Output the (x, y) coordinate of the center of the cell containing the given text.  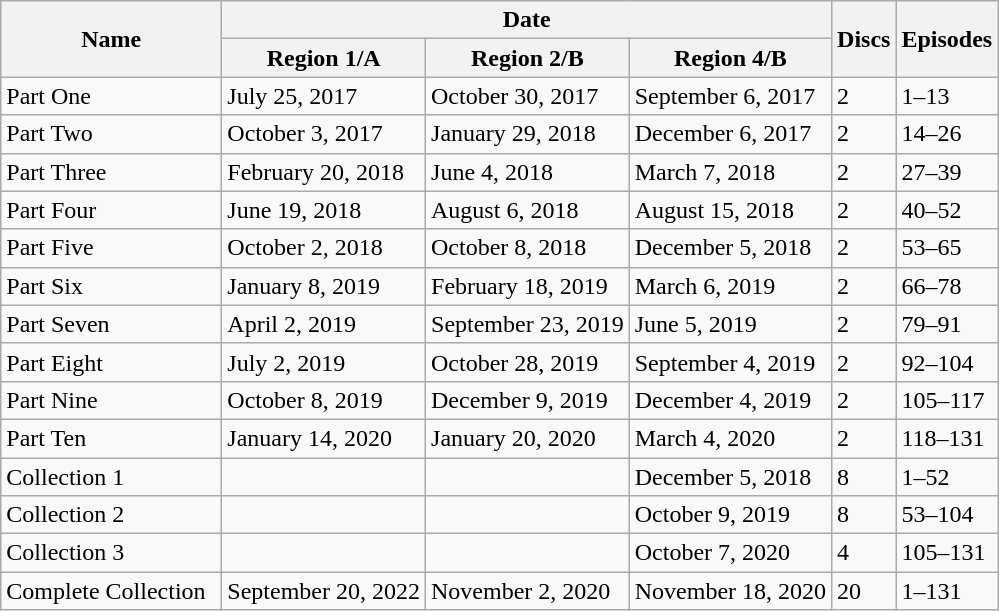
Part Two (112, 134)
Part Five (112, 248)
March 7, 2018 (730, 172)
1–131 (947, 591)
February 20, 2018 (324, 172)
Collection 2 (112, 515)
January 29, 2018 (528, 134)
Region 1/A (324, 58)
Region 4/B (730, 58)
September 20, 2022 (324, 591)
March 4, 2020 (730, 438)
Part Seven (112, 324)
February 18, 2019 (528, 286)
July 25, 2017 (324, 96)
October 2, 2018 (324, 248)
November 2, 2020 (528, 591)
September 4, 2019 (730, 362)
105–117 (947, 400)
Part Six (112, 286)
January 20, 2020 (528, 438)
June 5, 2019 (730, 324)
92–104 (947, 362)
4 (864, 553)
October 9, 2019 (730, 515)
Collection 3 (112, 553)
August 15, 2018 (730, 210)
66–78 (947, 286)
79–91 (947, 324)
August 6, 2018 (528, 210)
September 23, 2019 (528, 324)
October 7, 2020 (730, 553)
July 2, 2019 (324, 362)
Episodes (947, 39)
27–39 (947, 172)
Discs (864, 39)
Name (112, 39)
Part Three (112, 172)
40–52 (947, 210)
105–131 (947, 553)
14–26 (947, 134)
January 8, 2019 (324, 286)
April 2, 2019 (324, 324)
Collection 1 (112, 477)
October 3, 2017 (324, 134)
53–104 (947, 515)
September 6, 2017 (730, 96)
Date (527, 20)
December 6, 2017 (730, 134)
20 (864, 591)
Complete Collection (112, 591)
March 6, 2019 (730, 286)
October 8, 2018 (528, 248)
Region 2/B (528, 58)
October 28, 2019 (528, 362)
October 30, 2017 (528, 96)
October 8, 2019 (324, 400)
June 4, 2018 (528, 172)
Part Nine (112, 400)
December 9, 2019 (528, 400)
53–65 (947, 248)
Part Ten (112, 438)
Part Eight (112, 362)
November 18, 2020 (730, 591)
Part One (112, 96)
1–13 (947, 96)
118–131 (947, 438)
December 4, 2019 (730, 400)
January 14, 2020 (324, 438)
June 19, 2018 (324, 210)
Part Four (112, 210)
1–52 (947, 477)
